Find where the given text appears and provide that cell's center as [x, y] coordinate. 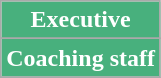
Executive [81, 20]
Coaching staff [81, 58]
